Pinpoint the cell where the given text exists, returning its (x, y) midpoint coordinate. 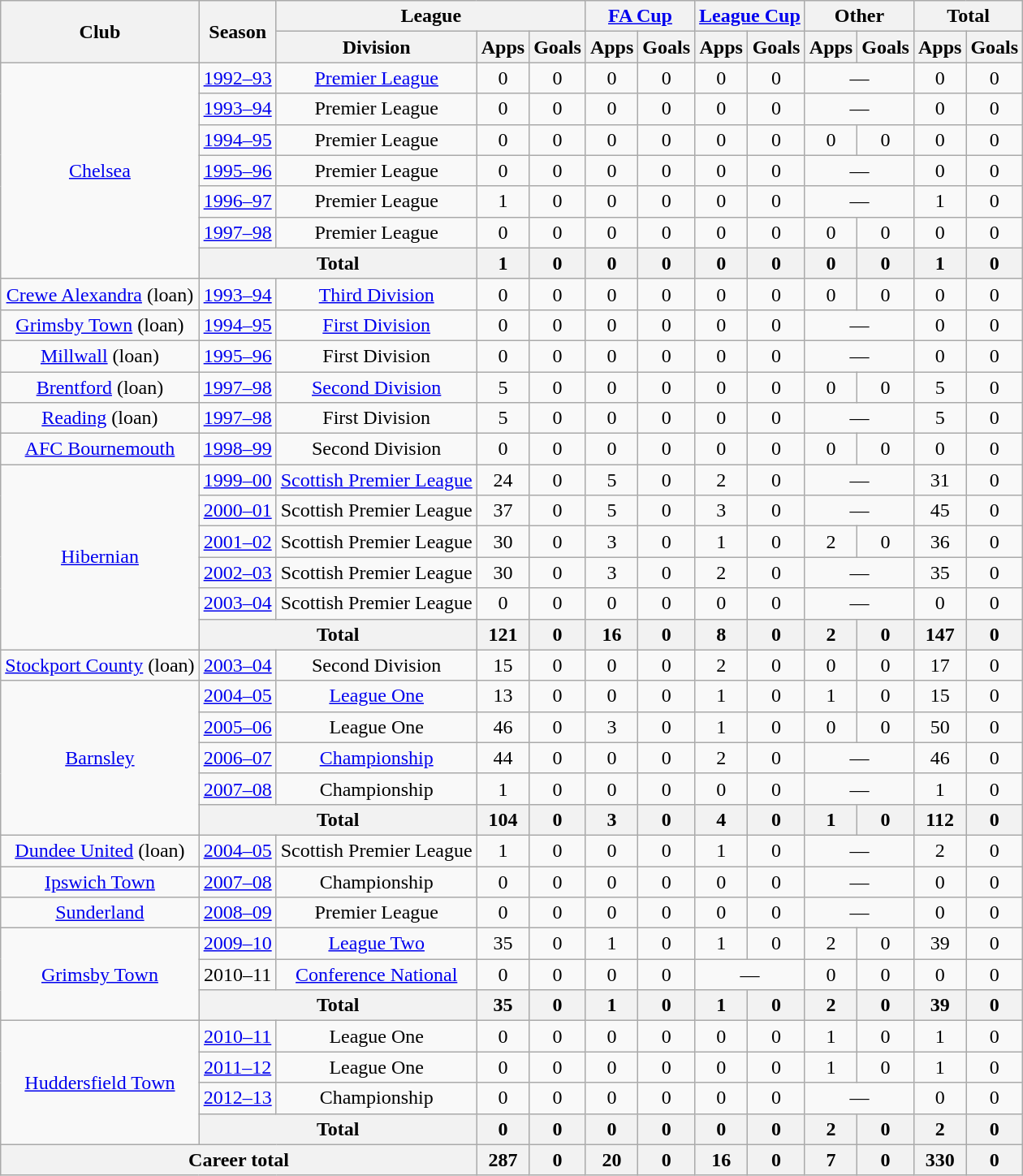
330 (939, 1160)
37 (503, 511)
2001–02 (237, 542)
2012–13 (237, 1098)
7 (831, 1160)
Hibernian (100, 557)
Club (100, 32)
147 (939, 634)
31 (939, 480)
Reading (loan) (100, 418)
1996–97 (237, 201)
FA Cup (640, 16)
Millwall (loan) (100, 356)
Other (859, 16)
Sunderland (100, 913)
2006–07 (237, 758)
Brentford (loan) (100, 387)
League Two (377, 944)
17 (939, 665)
112 (939, 819)
2000–01 (237, 511)
Huddersfield Town (100, 1083)
2002–03 (237, 573)
50 (939, 727)
Third Division (377, 294)
AFC Bournemouth (100, 449)
Season (237, 32)
Chelsea (100, 171)
121 (503, 634)
League Cup (750, 16)
Stockport County (loan) (100, 665)
Dundee United (loan) (100, 850)
Conference National (377, 975)
Career total (239, 1160)
2008–09 (237, 913)
Ipswich Town (100, 881)
Barnsley (100, 758)
13 (503, 696)
24 (503, 480)
20 (611, 1160)
45 (939, 511)
1998–99 (237, 449)
Grimsby Town (100, 975)
4 (721, 819)
287 (503, 1160)
Crewe Alexandra (loan) (100, 294)
1999–00 (237, 480)
2005–06 (237, 727)
1992–93 (237, 78)
League (430, 16)
2011–12 (237, 1067)
104 (503, 819)
2009–10 (237, 944)
Division (377, 47)
8 (721, 634)
36 (939, 542)
44 (503, 758)
Grimsby Town (loan) (100, 325)
